Identify which cell holds the provided text, then report its [X, Y] central coordinate. 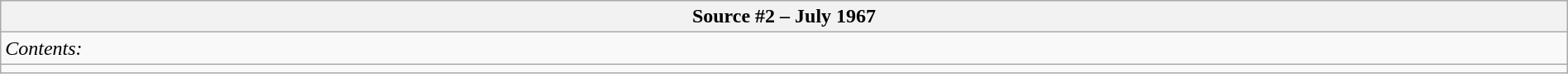
Source #2 – July 1967 [784, 17]
Contents: [784, 48]
